Return the (x, y) coordinate for the center point of the cell that contains the specified text.  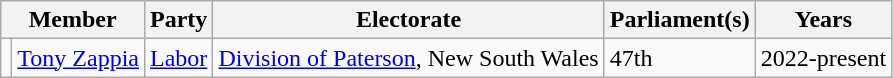
Party (178, 20)
Member (73, 20)
2022-present (823, 58)
Parliament(s) (680, 20)
Years (823, 20)
Tony Zappia (78, 58)
Electorate (408, 20)
Division of Paterson, New South Wales (408, 58)
Labor (178, 58)
47th (680, 58)
